Return (X, Y) of the center of cell containing provided text 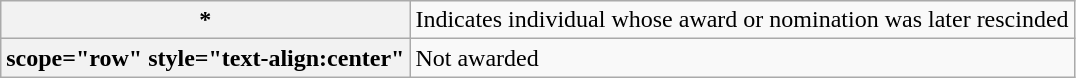
scope="row" style="text-align:center" (206, 58)
* (206, 20)
Not awarded (742, 58)
Indicates individual whose award or nomination was later rescinded (742, 20)
